Capture the cell that displays the provided text and extract its [x, y] central coordinate. 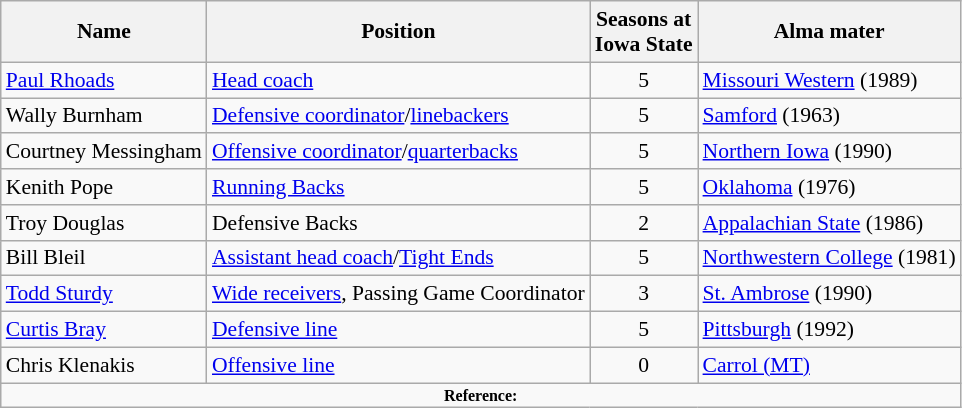
Alma mater [830, 32]
Wally Burnham [104, 116]
Todd Sturdy [104, 294]
Carrol (MT) [830, 365]
Head coach [398, 80]
Defensive Backs [398, 223]
Northern Iowa (1990) [830, 152]
Reference: [481, 395]
2 [644, 223]
Offensive line [398, 365]
Kenith Pope [104, 187]
Assistant head coach/Tight Ends [398, 258]
Curtis Bray [104, 330]
Chris Klenakis [104, 365]
Wide receivers, Passing Game Coordinator [398, 294]
Missouri Western (1989) [830, 80]
Offensive coordinator/quarterbacks [398, 152]
Courtney Messingham [104, 152]
Paul Rhoads [104, 80]
Defensive coordinator/linebackers [398, 116]
Position [398, 32]
Samford (1963) [830, 116]
Appalachian State (1986) [830, 223]
St. Ambrose (1990) [830, 294]
Name [104, 32]
Oklahoma (1976) [830, 187]
Running Backs [398, 187]
0 [644, 365]
Seasons atIowa State [644, 32]
3 [644, 294]
Northwestern College (1981) [830, 258]
Troy Douglas [104, 223]
Defensive line [398, 330]
Pittsburgh (1992) [830, 330]
Bill Bleil [104, 258]
